For the text-containing cell, return its midpoint in (X, Y) coordinate format. 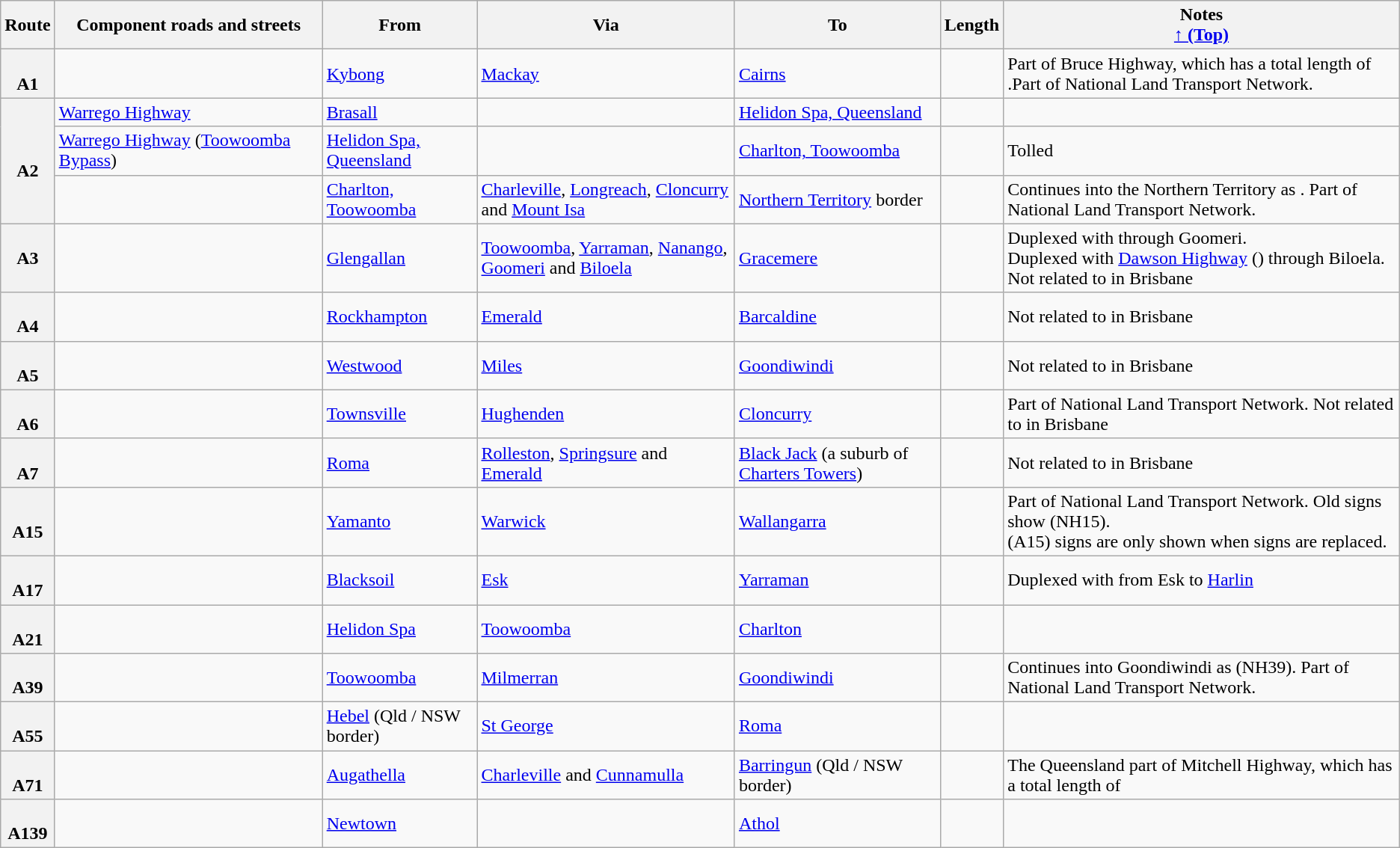
A5 (28, 365)
Route (28, 25)
Yarraman (838, 580)
Cloncurry (838, 414)
Part of National Land Transport Network. Not related to in Brisbane (1202, 414)
Barcaldine (838, 317)
Barringun (Qld / NSW border) (838, 775)
From (399, 25)
Tolled (1202, 151)
A17 (28, 580)
Toowoomba, Yarraman, Nanango, Goomeri and Biloela (606, 258)
Helidon Spa (399, 628)
Length (971, 25)
Hughenden (606, 414)
A139 (28, 824)
A1 (28, 73)
Milmerran (606, 678)
Yamanto (399, 521)
A15 (28, 521)
Part of National Land Transport Network. Old signs show (NH15). (A15) signs are only shown when signs are replaced. (1202, 521)
Notes ↑ (Top) (1202, 25)
Gracemere (838, 258)
A55 (28, 727)
Component roads and streets (188, 25)
Duplexed with through Goomeri.Duplexed with Dawson Highway () through Biloela.Not related to in Brisbane (1202, 258)
Hebel (Qld / NSW border) (399, 727)
Kybong (399, 73)
A39 (28, 678)
Cairns (838, 73)
Charleville, Longreach, Cloncurry and Mount Isa (606, 199)
Augathella (399, 775)
Warwick (606, 521)
Emerald (606, 317)
Continues into the Northern Territory as . Part of National Land Transport Network. (1202, 199)
A7 (28, 462)
St George (606, 727)
Northern Territory border (838, 199)
Via (606, 25)
Blacksoil (399, 580)
Rockhampton (399, 317)
Warrego Highway (188, 112)
Charleville and Cunnamulla (606, 775)
A21 (28, 628)
Wallangarra (838, 521)
Miles (606, 365)
Duplexed with from Esk to Harlin (1202, 580)
A3 (28, 258)
Brasall (399, 112)
Rolleston, Springsure and Emerald (606, 462)
Continues into Goondiwindi as (NH39). Part of National Land Transport Network. (1202, 678)
Townsville (399, 414)
Glengallan (399, 258)
Westwood (399, 365)
Part of Bruce Highway, which has a total length of .Part of National Land Transport Network. (1202, 73)
Black Jack (a suburb of Charters Towers) (838, 462)
To (838, 25)
A4 (28, 317)
A2 (28, 161)
Athol (838, 824)
A71 (28, 775)
Esk (606, 580)
A6 (28, 414)
Newtown (399, 824)
Warrego Highway (Toowoomba Bypass) (188, 151)
The Queensland part of Mitchell Highway, which has a total length of (1202, 775)
Mackay (606, 73)
Charlton (838, 628)
